Output the [x, y] coordinate of the center of the cell containing the given text.  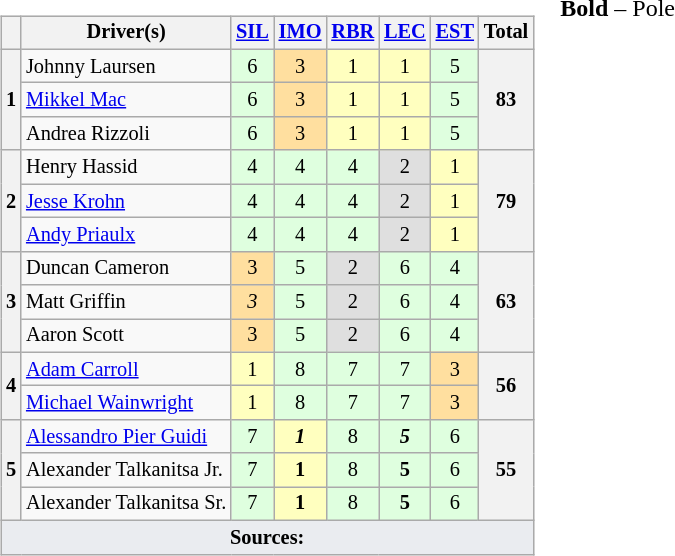
79 [506, 200]
Mikkel Mac [126, 100]
Andy Priaulx [126, 235]
Andrea Rizzoli [126, 134]
Alessandro Pier Guidi [126, 437]
Duncan Cameron [126, 268]
IMO [300, 33]
Jesse Krohn [126, 201]
EST [455, 33]
Matt Griffin [126, 302]
Alexander Talkanitsa Sr. [126, 504]
Driver(s) [126, 33]
Alexander Talkanitsa Jr. [126, 470]
Aaron Scott [126, 336]
Johnny Laursen [126, 66]
Total [506, 33]
63 [506, 302]
83 [506, 100]
55 [506, 470]
RBR [352, 33]
Michael Wainwright [126, 403]
Sources: [267, 537]
Adam Carroll [126, 369]
Henry Hassid [126, 167]
LEC [405, 33]
SIL [252, 33]
56 [506, 386]
